Provide the [x, y] coordinate of the cell's center where the given text is located.  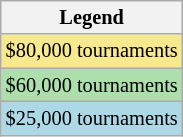
$60,000 tournaments [92, 85]
$80,000 tournaments [92, 51]
Legend [92, 17]
$25,000 tournaments [92, 118]
